Identify which cell holds the provided text, then report its [X, Y] central coordinate. 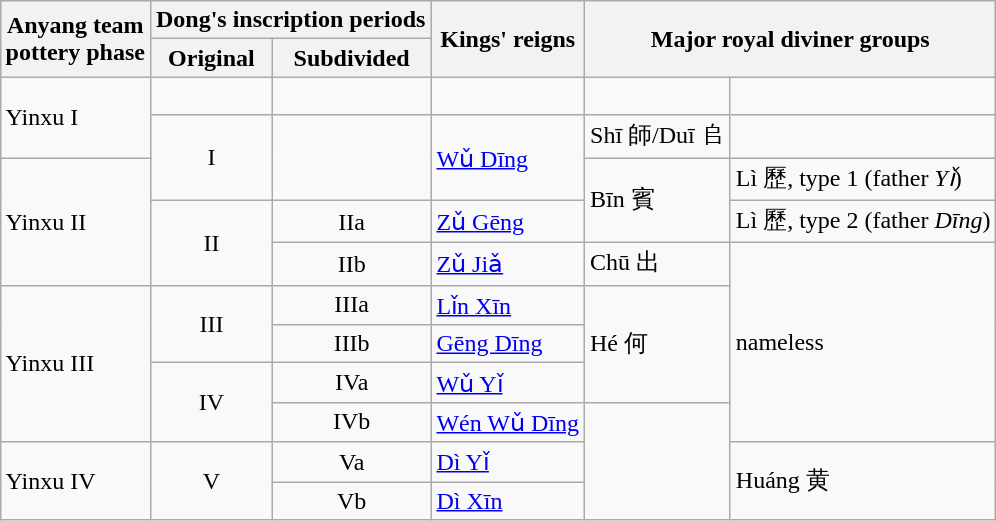
Va [352, 462]
IVb [352, 422]
Yinxu III [75, 364]
Yinxu II [75, 222]
II [211, 242]
Chū 出 [658, 264]
Lì 歷, type 1 (father Yǐ) [863, 180]
Major royal diviner groups [790, 39]
Lǐn Xīn [508, 305]
IVa [352, 383]
Wǔ Dīng [508, 158]
I [211, 158]
IIa [352, 222]
Dì Yǐ [508, 462]
IIb [352, 264]
V [211, 481]
Dì Xīn [508, 501]
Yinxu IV [75, 481]
Original [211, 58]
Huáng 黄 [863, 481]
IIIa [352, 305]
IV [211, 402]
Wǔ Yǐ [508, 383]
Wén Wǔ Dīng [508, 422]
Shī 師/Duī 𠂤 [658, 136]
Dong's inscription periods [290, 20]
nameless [863, 342]
III [211, 324]
Subdivided [352, 58]
Gēng Dīng [508, 344]
Anyang teampottery phase [75, 39]
Vb [352, 501]
Yinxu I [75, 118]
Lì 歷, type 2 (father Dīng) [863, 222]
Zǔ Gēng [508, 222]
Kings' reigns [508, 39]
Zǔ Jiǎ [508, 264]
IIIb [352, 344]
Bīn 賓 [658, 200]
Hé 何 [658, 344]
